Return the [x, y] coordinate for the center point of the cell that contains the specified text.  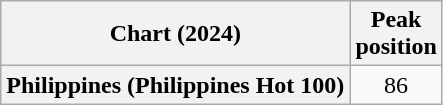
Peakposition [396, 34]
86 [396, 85]
Chart (2024) [176, 34]
Philippines (Philippines Hot 100) [176, 85]
